Detect which cell encompasses the target text, then output its (X, Y) center coordinate. 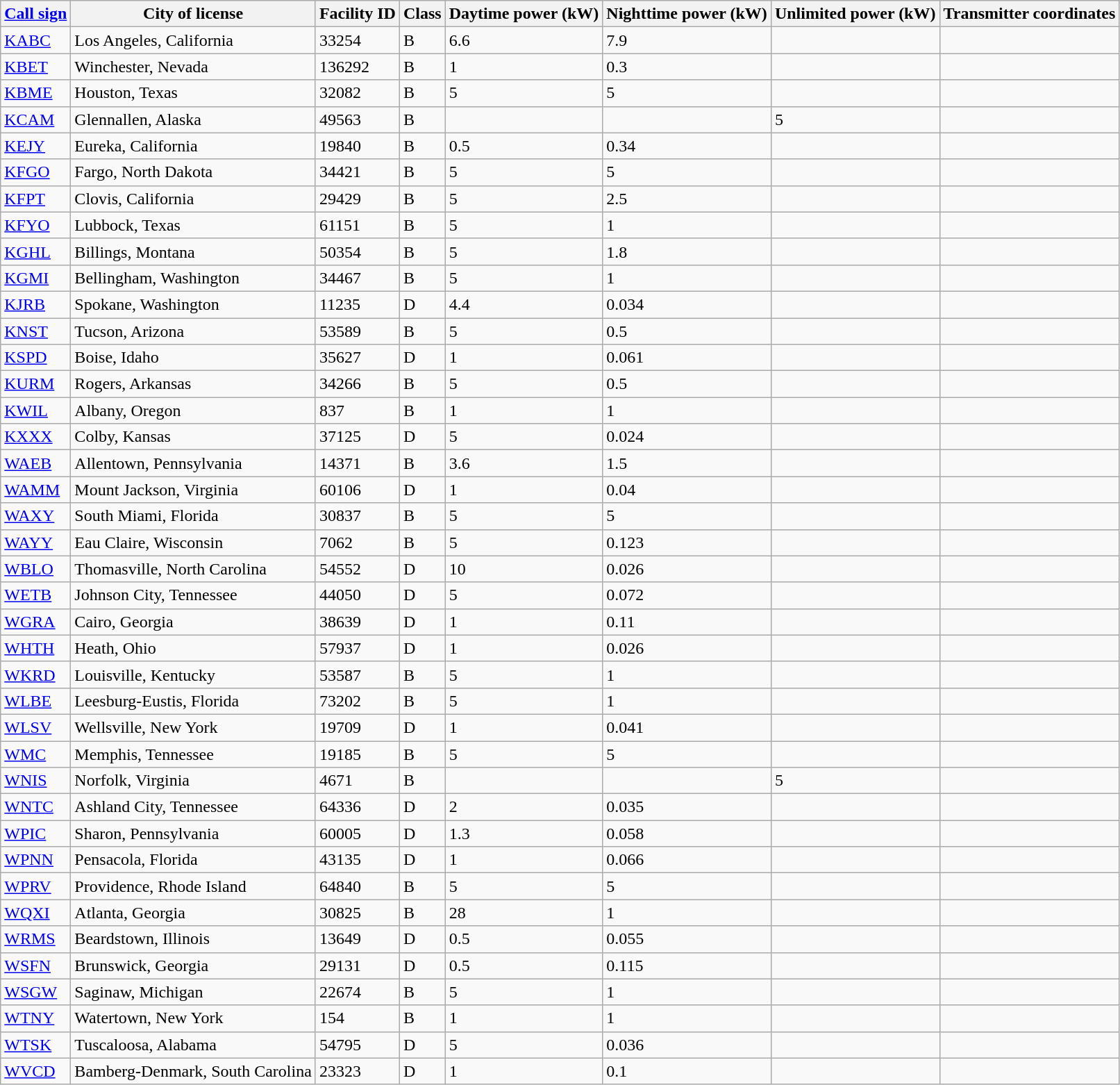
Lubbock, Texas (193, 225)
KABC (36, 40)
KJRB (36, 304)
7.9 (687, 40)
0.11 (687, 622)
0.061 (687, 358)
0.1 (687, 1071)
60106 (357, 490)
6.6 (524, 40)
WETB (36, 595)
35627 (357, 358)
1.3 (524, 834)
Transmitter coordinates (1029, 14)
WTNY (36, 1018)
4671 (357, 781)
61151 (357, 225)
11235 (357, 304)
Allentown, Pennsylvania (193, 463)
0.072 (687, 595)
0.055 (687, 939)
53589 (357, 331)
Atlanta, Georgia (193, 913)
WQXI (36, 913)
Eureka, California (193, 146)
Memphis, Tennessee (193, 754)
44050 (357, 595)
7062 (357, 542)
19709 (357, 727)
Brunswick, Georgia (193, 966)
0.024 (687, 437)
19185 (357, 754)
KCAM (36, 119)
Tucson, Arizona (193, 331)
WMC (36, 754)
64840 (357, 886)
Colby, Kansas (193, 437)
Saginaw, Michigan (193, 992)
60005 (357, 834)
WPRV (36, 886)
KFGO (36, 172)
0.036 (687, 1045)
0.04 (687, 490)
South Miami, Florida (193, 516)
WGRA (36, 622)
0.115 (687, 966)
Albany, Oregon (193, 411)
34266 (357, 384)
Call sign (36, 14)
Thomasville, North Carolina (193, 569)
0.035 (687, 807)
KFPT (36, 199)
1.8 (687, 251)
WBLO (36, 569)
KSPD (36, 358)
Mount Jackson, Virginia (193, 490)
Leesburg-Eustis, Florida (193, 701)
0.3 (687, 67)
WAEB (36, 463)
Unlimited power (kW) (855, 14)
3.6 (524, 463)
Heath, Ohio (193, 648)
4.4 (524, 304)
Providence, Rhode Island (193, 886)
Facility ID (357, 14)
Bamberg-Denmark, South Carolina (193, 1071)
Spokane, Washington (193, 304)
City of license (193, 14)
KBME (36, 93)
Ashland City, Tennessee (193, 807)
34421 (357, 172)
Louisville, Kentucky (193, 674)
WSFN (36, 966)
64336 (357, 807)
29131 (357, 966)
WKRD (36, 674)
Billings, Montana (193, 251)
37125 (357, 437)
50354 (357, 251)
KGHL (36, 251)
2 (524, 807)
Boise, Idaho (193, 358)
22674 (357, 992)
73202 (357, 701)
Bellingham, Washington (193, 278)
Norfolk, Virginia (193, 781)
2.5 (687, 199)
WSGW (36, 992)
1.5 (687, 463)
32082 (357, 93)
Watertown, New York (193, 1018)
Pensacola, Florida (193, 860)
54795 (357, 1045)
837 (357, 411)
KURM (36, 384)
57937 (357, 648)
30825 (357, 913)
WPIC (36, 834)
23323 (357, 1071)
KGMI (36, 278)
Tuscaloosa, Alabama (193, 1045)
Rogers, Arkansas (193, 384)
Fargo, North Dakota (193, 172)
0.34 (687, 146)
WPNN (36, 860)
0.034 (687, 304)
Houston, Texas (193, 93)
0.041 (687, 727)
Class (422, 14)
0.123 (687, 542)
KXXX (36, 437)
WLSV (36, 727)
136292 (357, 67)
KWIL (36, 411)
KEJY (36, 146)
WNIS (36, 781)
Eau Claire, Wisconsin (193, 542)
Johnson City, Tennessee (193, 595)
154 (357, 1018)
WHTH (36, 648)
38639 (357, 622)
0.066 (687, 860)
Nighttime power (kW) (687, 14)
Clovis, California (193, 199)
Los Angeles, California (193, 40)
WVCD (36, 1071)
Winchester, Nevada (193, 67)
WAMM (36, 490)
KNST (36, 331)
WLBE (36, 701)
WRMS (36, 939)
53587 (357, 674)
43135 (357, 860)
10 (524, 569)
Glennallen, Alaska (193, 119)
Daytime power (kW) (524, 14)
29429 (357, 199)
WAYY (36, 542)
KFYO (36, 225)
19840 (357, 146)
Wellsville, New York (193, 727)
0.058 (687, 834)
Cairo, Georgia (193, 622)
30837 (357, 516)
WTSK (36, 1045)
13649 (357, 939)
Beardstown, Illinois (193, 939)
28 (524, 913)
WAXY (36, 516)
KBET (36, 67)
49563 (357, 119)
14371 (357, 463)
34467 (357, 278)
54552 (357, 569)
WNTC (36, 807)
33254 (357, 40)
Sharon, Pennsylvania (193, 834)
